Determine the [x, y] coordinate at the center of the cell enclosing the given text.  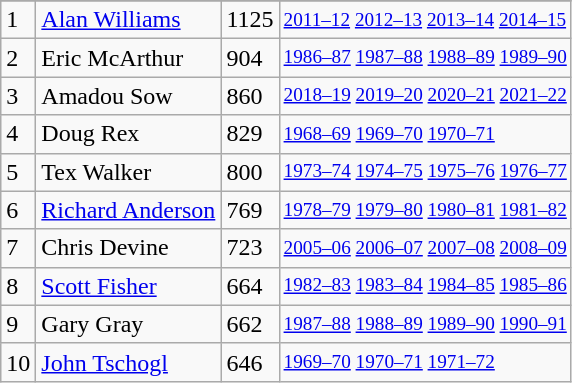
1982–83 1983–84 1984–85 1985–86 [425, 286]
662 [250, 324]
1125 [250, 20]
2011–12 2012–13 2013–14 2014–15 [425, 20]
9 [18, 324]
1978–79 1979–80 1980–81 1981–82 [425, 210]
John Tschogl [128, 362]
829 [250, 134]
6 [18, 210]
860 [250, 96]
904 [250, 58]
Eric McArthur [128, 58]
1968–69 1969–70 1970–71 [425, 134]
664 [250, 286]
5 [18, 172]
Chris Devine [128, 248]
2018–19 2019–20 2020–21 2021–22 [425, 96]
1987–88 1988–89 1989–90 1990–91 [425, 324]
Gary Gray [128, 324]
3 [18, 96]
2 [18, 58]
Tex Walker [128, 172]
Alan Williams [128, 20]
1973–74 1974–75 1975–76 1976–77 [425, 172]
4 [18, 134]
2005–06 2006–07 2007–08 2008–09 [425, 248]
Amadou Sow [128, 96]
1 [18, 20]
Richard Anderson [128, 210]
769 [250, 210]
Scott Fisher [128, 286]
1969–70 1970–71 1971–72 [425, 362]
723 [250, 248]
Doug Rex [128, 134]
1986–87 1987–88 1988–89 1989–90 [425, 58]
8 [18, 286]
800 [250, 172]
646 [250, 362]
7 [18, 248]
10 [18, 362]
